From the cell containing the given text, extract its center point as [x, y] coordinate. 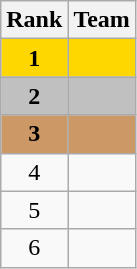
6 [34, 248]
3 [34, 134]
1 [34, 58]
4 [34, 172]
Rank [34, 20]
Team [102, 20]
2 [34, 96]
5 [34, 210]
